For the text-containing cell, return its midpoint in [X, Y] coordinate format. 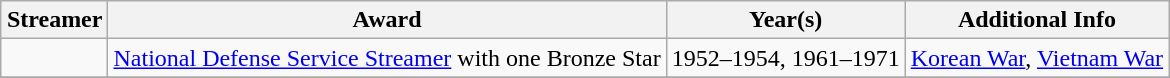
Award [387, 20]
Year(s) [786, 20]
Additional Info [1036, 20]
Korean War, Vietnam War [1036, 58]
1952–1954, 1961–1971 [786, 58]
National Defense Service Streamer with one Bronze Star [387, 58]
Streamer [54, 20]
